For the text-containing cell, return its midpoint in [X, Y] coordinate format. 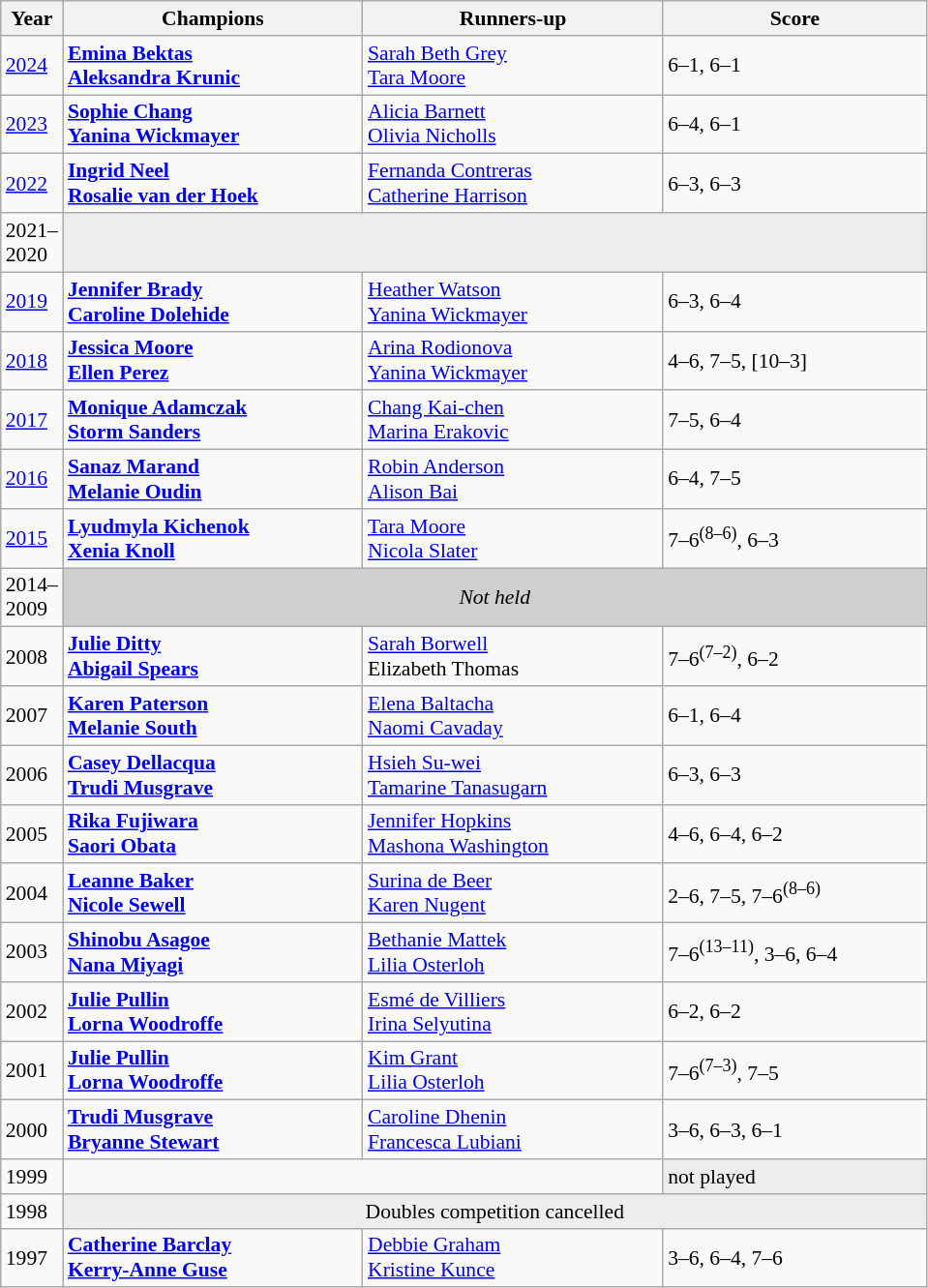
Bethanie Mattek Lilia Osterloh [513, 952]
6–4, 7–5 [795, 480]
2014–2009 [32, 598]
Caroline Dhenin Francesca Lubiani [513, 1130]
6–4, 6–1 [795, 124]
7–6(8–6), 6–3 [795, 538]
Fernanda Contreras Catherine Harrison [513, 184]
Kim Grant Lilia Osterloh [513, 1070]
Surina de Beer Karen Nugent [513, 894]
Shinobu Asagoe Nana Miyagi [213, 952]
Sarah Borwell Elizabeth Thomas [513, 656]
7–5, 6–4 [795, 420]
2003 [32, 952]
Trudi Musgrave Bryanne Stewart [213, 1130]
Sarah Beth Grey Tara Moore [513, 66]
2008 [32, 656]
2022 [32, 184]
2005 [32, 834]
1999 [32, 1177]
Leanne Baker Nicole Sewell [213, 894]
2001 [32, 1070]
4–6, 6–4, 6–2 [795, 834]
2019 [32, 302]
2021–2020 [32, 242]
Jessica Moore Ellen Perez [213, 360]
Sophie Chang Yanina Wickmayer [213, 124]
2017 [32, 420]
7–6(13–11), 3–6, 6–4 [795, 952]
Tara Moore Nicola Slater [513, 538]
1997 [32, 1258]
Hsieh Su-wei Tamarine Tanasugarn [513, 774]
7–6(7–2), 6–2 [795, 656]
Robin Anderson Alison Bai [513, 480]
6–1, 6–1 [795, 66]
2023 [32, 124]
2006 [32, 774]
6–2, 6–2 [795, 1012]
1998 [32, 1212]
3–6, 6–4, 7–6 [795, 1258]
2002 [32, 1012]
Casey Dellacqua Trudi Musgrave [213, 774]
Chang Kai-chen Marina Erakovic [513, 420]
Arina Rodionova Yanina Wickmayer [513, 360]
6–3, 6–4 [795, 302]
Score [795, 18]
Doubles competition cancelled [495, 1212]
4–6, 7–5, [10–3] [795, 360]
Elena Baltacha Naomi Cavaday [513, 716]
6–1, 6–4 [795, 716]
Karen Paterson Melanie South [213, 716]
2000 [32, 1130]
Sanaz Marand Melanie Oudin [213, 480]
2016 [32, 480]
3–6, 6–3, 6–1 [795, 1130]
Jennifer Hopkins Mashona Washington [513, 834]
Champions [213, 18]
2–6, 7–5, 7–6(8–6) [795, 894]
Rika Fujiwara Saori Obata [213, 834]
Emina Bektas Aleksandra Krunic [213, 66]
Jennifer Brady Caroline Dolehide [213, 302]
Julie Ditty Abigail Spears [213, 656]
Lyudmyla Kichenok Xenia Knoll [213, 538]
2018 [32, 360]
Runners-up [513, 18]
2004 [32, 894]
Debbie Graham Kristine Kunce [513, 1258]
2024 [32, 66]
Ingrid Neel Rosalie van der Hoek [213, 184]
Monique Adamczak Storm Sanders [213, 420]
Catherine Barclay Kerry-Anne Guse [213, 1258]
7–6(7–3), 7–5 [795, 1070]
not played [795, 1177]
Heather Watson Yanina Wickmayer [513, 302]
Alicia Barnett Olivia Nicholls [513, 124]
2015 [32, 538]
Esmé de Villiers Irina Selyutina [513, 1012]
Year [32, 18]
2007 [32, 716]
Not held [495, 598]
